Determine the (x, y) coordinate at the center of the cell enclosing the given text.  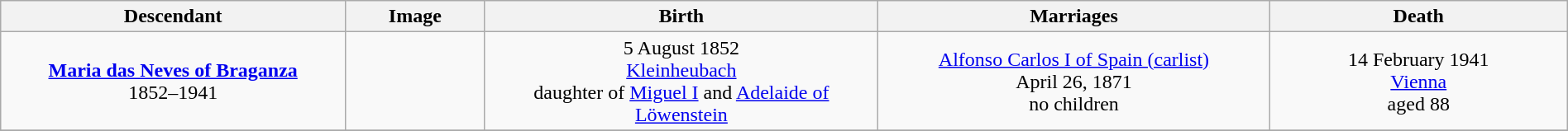
5 August 1852 Kleinheubachdaughter of Miguel I and Adelaide of Löwenstein (681, 81)
Death (1418, 16)
Birth (681, 16)
Maria das Neves of Braganza1852–1941 (174, 81)
Alfonso Carlos I of Spain (carlist)April 26, 1871no children (1074, 81)
Image (415, 16)
14 February 1941Viennaaged 88 (1418, 81)
Marriages (1074, 16)
Descendant (174, 16)
